Output the (X, Y) coordinate of the center of the cell containing the given text.  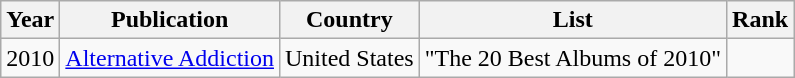
List (572, 20)
Alternative Addiction (170, 58)
United States (349, 58)
Country (349, 20)
"The 20 Best Albums of 2010" (572, 58)
2010 (30, 58)
Publication (170, 20)
Year (30, 20)
Rank (760, 20)
